Extract the [X, Y] coordinate from the center of the cell holding the provided text.  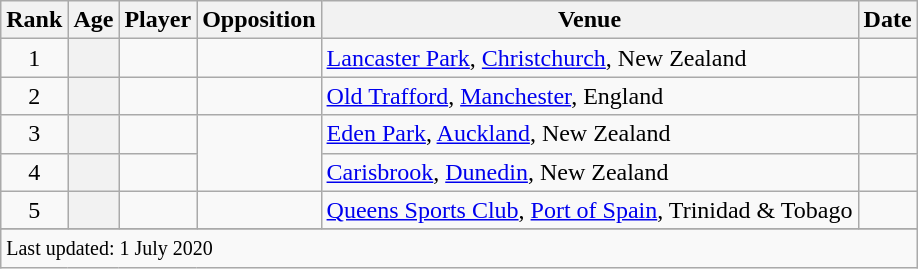
Eden Park, Auckland, New Zealand [590, 134]
Queens Sports Club, Port of Spain, Trinidad & Tobago [590, 210]
Player [158, 20]
Venue [590, 20]
Opposition [259, 20]
5 [34, 210]
Rank [34, 20]
3 [34, 134]
Carisbrook, Dunedin, New Zealand [590, 172]
Age [94, 20]
1 [34, 58]
Date [888, 20]
Old Trafford, Manchester, England [590, 96]
2 [34, 96]
Lancaster Park, Christchurch, New Zealand [590, 58]
4 [34, 172]
Last updated: 1 July 2020 [459, 248]
